Extract the [X, Y] coordinate from the center of the cell holding the provided text.  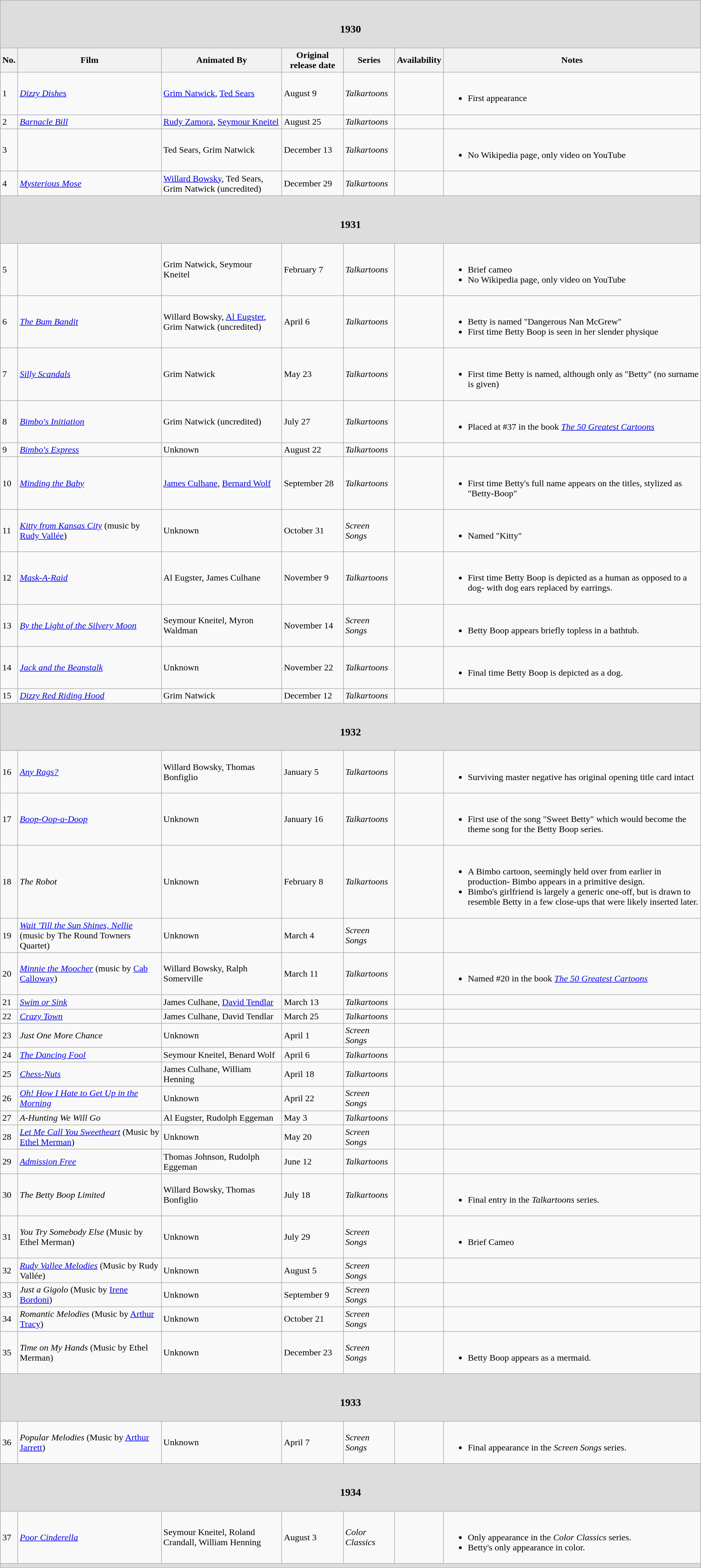
17 [9, 819]
Grim Natwick, Ted Sears [222, 94]
11 [9, 531]
July 18 [313, 1195]
Mask-A-Raid [89, 578]
Al Eugster, Rudolph Eggeman [222, 1118]
3 [9, 150]
Final entry in the Talkartoons series. [572, 1195]
Crazy Town [89, 1016]
20 [9, 974]
14 [9, 668]
Only appearance in the Color Classics series.Betty's only appearance in color. [572, 1537]
November 22 [313, 668]
Oh! How I Hate to Get Up in the Morning [89, 1098]
By the Light of the Silvery Moon [89, 625]
May 20 [313, 1137]
October 21 [313, 1319]
6 [9, 322]
1931 [350, 219]
15 [9, 696]
Color Classics [369, 1537]
Wait 'Till the Sun Shines, Nellie (music by The Round Towners Quartet) [89, 935]
1930 [350, 24]
Grim Natwick, Seymour Kneitel [222, 270]
Betty Boop appears as a mermaid. [572, 1353]
9 [9, 450]
Rudy Vallee Melodies (Music by Rudy Vallée) [89, 1270]
April 22 [313, 1098]
October 31 [313, 531]
Minding the Baby [89, 483]
Named "Kitty" [572, 531]
4 [9, 183]
February 8 [313, 882]
22 [9, 1016]
Grim Natwick (uncredited) [222, 421]
Mysterious Mose [89, 183]
31 [9, 1237]
First use of the song "Sweet Betty" which would become the theme song for the Betty Boop series. [572, 819]
1932 [350, 727]
Chess-Nuts [89, 1074]
Just One More Chance [89, 1035]
December 29 [313, 183]
September 9 [313, 1294]
29 [9, 1161]
December 23 [313, 1353]
First appearance [572, 94]
33 [9, 1294]
27 [9, 1118]
May 23 [313, 374]
Notes [572, 60]
November 9 [313, 578]
Willard Bowsky, Al Eugster, Grim Natwick (uncredited) [222, 322]
February 7 [313, 270]
Brief Cameo [572, 1237]
Animated By [222, 60]
Willard Bowsky, Ralph Somerville [222, 974]
August 22 [313, 450]
The Dancing Fool [89, 1055]
Just a Gigolo (Music by Irene Bordoni) [89, 1294]
18 [9, 882]
2 [9, 122]
7 [9, 374]
First time Betty is named, although only as "Betty" (no surname is given) [572, 374]
19 [9, 935]
37 [9, 1537]
June 12 [313, 1161]
Al Eugster, James Culhane [222, 578]
November 14 [313, 625]
12 [9, 578]
Time on My Hands (Music by Ethel Merman) [89, 1353]
March 25 [313, 1016]
Placed at #37 in the book The 50 Greatest Cartoons [572, 421]
September 28 [313, 483]
Bimbo's Express [89, 450]
No. [9, 60]
5 [9, 270]
July 29 [313, 1237]
Willard Bowsky, Ted Sears, Grim Natwick (uncredited) [222, 183]
Dizzy Dishes [89, 94]
Dizzy Red Riding Hood [89, 696]
August 3 [313, 1537]
August 5 [313, 1270]
Named #20 in the book The 50 Greatest Cartoons [572, 974]
The Bum Bandit [89, 322]
1 [9, 94]
Poor Cinderella [89, 1537]
The Robot [89, 882]
10 [9, 483]
Admission Free [89, 1161]
28 [9, 1137]
April 7 [313, 1443]
Seymour Kneitel, Benard Wolf [222, 1055]
Brief cameoNo Wikipedia page, only video on YouTube [572, 270]
35 [9, 1353]
July 27 [313, 421]
13 [9, 625]
Bimbo's Initiation [89, 421]
Surviving master negative has original opening title card intact [572, 772]
You Try Somebody Else (Music by Ethel Merman) [89, 1237]
March 11 [313, 974]
34 [9, 1319]
March 13 [313, 1002]
Kitty from Kansas City (music by Rudy Vallée) [89, 531]
36 [9, 1443]
First time Betty's full name appears on the titles, stylized as "Betty-Boop" [572, 483]
January 16 [313, 819]
30 [9, 1195]
Let Me Call You Sweetheart (Music by Ethel Merman) [89, 1137]
24 [9, 1055]
Silly Scandals [89, 374]
1934 [350, 1488]
December 13 [313, 150]
Film [89, 60]
Seymour Kneitel, Roland Crandall, William Henning [222, 1537]
Swim or Sink [89, 1002]
December 12 [313, 696]
Original release date [313, 60]
Boop-Oop-a-Doop [89, 819]
Final time Betty Boop is depicted as a dog. [572, 668]
Betty is named "Dangerous Nan McGrew"First time Betty Boop is seen in her slender physique [572, 322]
Ted Sears, Grim Natwick [222, 150]
April 1 [313, 1035]
April 18 [313, 1074]
Series [369, 60]
16 [9, 772]
Seymour Kneitel, Myron Waldman [222, 625]
First time Betty Boop is depicted as a human as opposed to a dog- with dog ears replaced by earrings. [572, 578]
August 9 [313, 94]
1933 [350, 1398]
A-Hunting We Will Go [89, 1118]
Final appearance in the Screen Songs series. [572, 1443]
8 [9, 421]
Jack and the Beanstalk [89, 668]
The Betty Boop Limited [89, 1195]
March 4 [313, 935]
James Culhane, Bernard Wolf [222, 483]
No Wikipedia page, only video on YouTube [572, 150]
21 [9, 1002]
Minnie the Moocher (music by Cab Calloway) [89, 974]
Betty Boop appears briefly topless in a bathtub. [572, 625]
Rudy Zamora, Seymour Kneitel [222, 122]
26 [9, 1098]
Thomas Johnson, Rudolph Eggeman [222, 1161]
August 25 [313, 122]
Romantic Melodies (Music by Arthur Tracy) [89, 1319]
Barnacle Bill [89, 122]
Availability [419, 60]
January 5 [313, 772]
32 [9, 1270]
23 [9, 1035]
Popular Melodies (Music by Arthur Jarrett) [89, 1443]
James Culhane, William Henning [222, 1074]
25 [9, 1074]
Any Rags? [89, 772]
May 3 [313, 1118]
